Locate the cell with the specified text and output its (x, y) center coordinate. 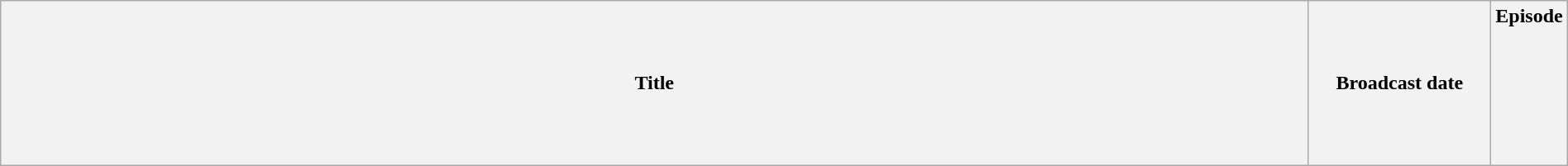
Episode (1529, 83)
Broadcast date (1399, 83)
Title (655, 83)
